Provide the (x, y) coordinate of the cell's center where the given text is located.  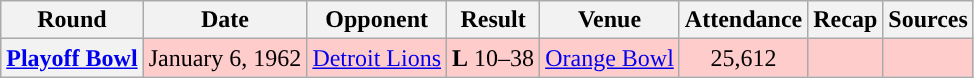
Venue (610, 20)
Attendance (743, 20)
Orange Bowl (610, 58)
Result (494, 20)
Detroit Lions (377, 58)
25,612 (743, 58)
Round (72, 20)
January 6, 1962 (225, 58)
Opponent (377, 20)
Date (225, 20)
L 10–38 (494, 58)
Sources (928, 20)
Playoff Bowl (72, 58)
Recap (846, 20)
